Search for the cell housing the specified text and yield its (x, y) center coordinate. 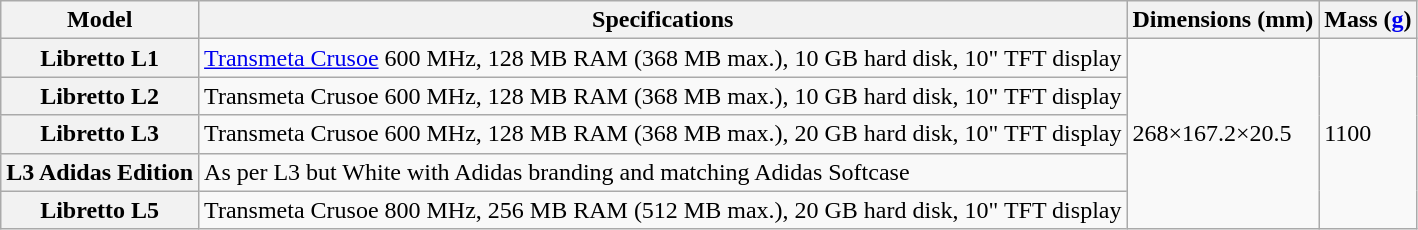
Model (100, 20)
Libretto L1 (100, 58)
L3 Adidas Edition (100, 172)
Dimensions (mm) (1223, 20)
Mass (g) (1368, 20)
Libretto L2 (100, 96)
268×167.2×20.5 (1223, 134)
Libretto L3 (100, 134)
Specifications (663, 20)
As per L3 but White with Adidas branding and matching Adidas Softcase (663, 172)
Transmeta Crusoe 600 MHz, 128 MB RAM (368 MB max.), 20 GB hard disk, 10" TFT display (663, 134)
Transmeta Crusoe 800 MHz, 256 MB RAM (512 MB max.), 20 GB hard disk, 10" TFT display (663, 210)
1100 (1368, 134)
Libretto L5 (100, 210)
